Identify which cell holds the provided text, then report its [x, y] central coordinate. 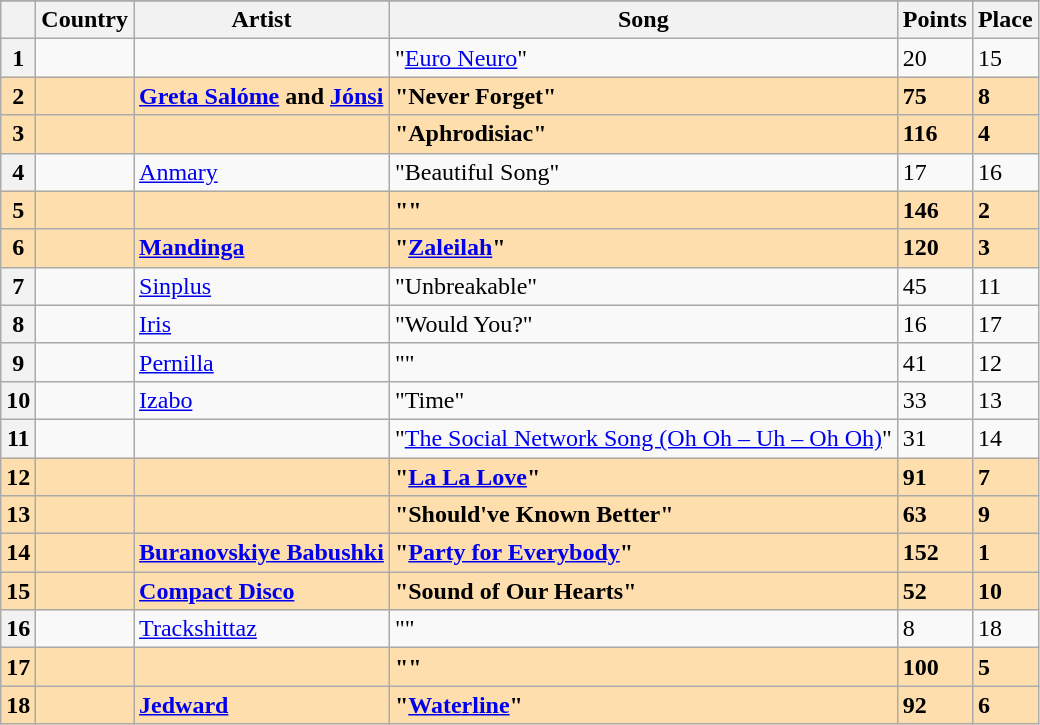
91 [934, 477]
"Never Forget" [643, 96]
Anmary [262, 172]
"Aphrodisiac" [643, 134]
Artist [262, 20]
"La La Love" [643, 477]
146 [934, 210]
Greta Salóme and Jónsi [262, 96]
63 [934, 515]
Mandinga [262, 248]
116 [934, 134]
20 [934, 58]
152 [934, 553]
Song [643, 20]
"Sound of Our Hearts" [643, 591]
"Unbreakable" [643, 286]
Points [934, 20]
92 [934, 705]
"Party for Everybody" [643, 553]
"Time" [643, 400]
120 [934, 248]
52 [934, 591]
"Beautiful Song" [643, 172]
"The Social Network Song (Oh Oh – Uh – Oh Oh)" [643, 438]
"Would You?" [643, 324]
Sinplus [262, 286]
45 [934, 286]
"Waterline" [643, 705]
100 [934, 667]
"Should've Known Better" [643, 515]
Place [1005, 20]
Izabo [262, 400]
"Euro Neuro" [643, 58]
33 [934, 400]
Compact Disco [262, 591]
"Zaleilah" [643, 248]
41 [934, 362]
Pernilla [262, 362]
Country [85, 20]
Buranovskiye Babushki [262, 553]
Jedward [262, 705]
Trackshittaz [262, 629]
Iris [262, 324]
31 [934, 438]
75 [934, 96]
